Return the [X, Y] coordinate for the center point of the cell that contains the specified text.  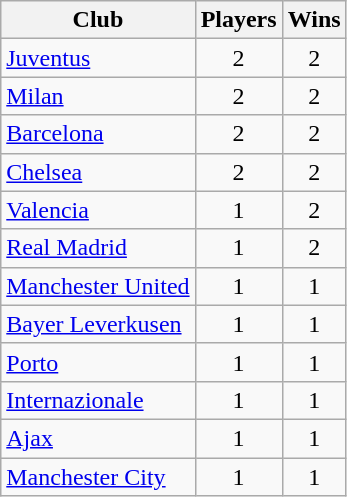
Real Madrid [98, 248]
Milan [98, 96]
Club [98, 20]
Chelsea [98, 172]
Wins [314, 20]
Juventus [98, 58]
Manchester United [98, 286]
Barcelona [98, 134]
Valencia [98, 210]
Bayer Leverkusen [98, 324]
Porto [98, 362]
Manchester City [98, 477]
Internazionale [98, 400]
Players [238, 20]
Ajax [98, 438]
